Identify which cell holds the provided text, then report its [X, Y] central coordinate. 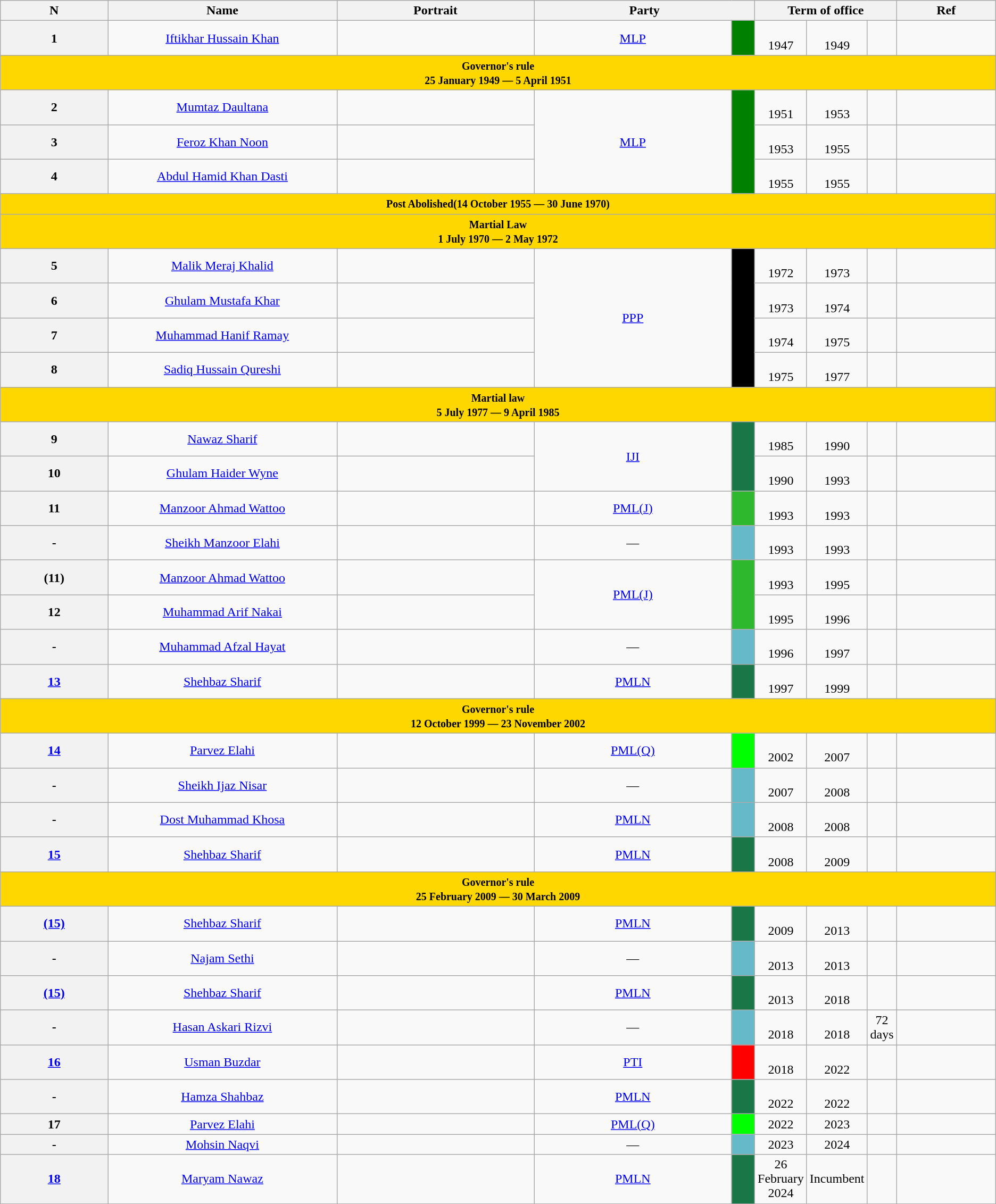
Najam Sethi [222, 958]
7 [54, 335]
Sadiq Hussain Qureshi [222, 369]
Party [645, 11]
Name [222, 11]
PTI [633, 1062]
Ref [946, 11]
15 [54, 854]
12 [54, 612]
Muhammad Hanif Ramay [222, 335]
3 [54, 142]
Post Abolished(14 October 1955 — 30 June 1970) [498, 204]
Nawaz Sharif [222, 439]
26 February 2024 [781, 1179]
Mumtaz Daultana [222, 107]
Dost Muhammad Khosa [222, 819]
1947 [781, 38]
Martial law5 July 1977 — 9 April 1985 [498, 404]
1972 [781, 266]
1 [54, 38]
1949 [837, 38]
17 [54, 1124]
Governor's rule25 February 2009 — 30 March 2009 [498, 889]
Governor's rule12 October 1999 — 23 November 2002 [498, 716]
9 [54, 439]
10 [54, 474]
Martial Law1 July 1970 — 2 May 1972 [498, 231]
4 [54, 177]
Muhammad Afzal Hayat [222, 647]
1999 [837, 681]
5 [54, 266]
Malik Meraj Khalid [222, 266]
1977 [837, 369]
Portrait [435, 11]
14 [54, 750]
Term of office [826, 11]
Abdul Hamid Khan Dasti [222, 177]
Mohsin Naqvi [222, 1144]
11 [54, 509]
Hasan Askari Rizvi [222, 1028]
16 [54, 1062]
PPP [633, 318]
2 [54, 107]
Ghulam Haider Wyne [222, 474]
Hamza Shahbaz [222, 1097]
72 days [882, 1028]
(11) [54, 578]
8 [54, 369]
2002 [781, 750]
Maryam Nawaz [222, 1179]
Sheikh Manzoor Elahi [222, 543]
Ghulam Mustafa Khar [222, 300]
13 [54, 681]
Governor's rule25 January 1949 — 5 April 1951 [498, 72]
Feroz Khan Noon [222, 142]
1985 [781, 439]
Muhammad Arif Nakai [222, 612]
2024 [837, 1144]
Incumbent [837, 1179]
1951 [781, 107]
IJI [633, 456]
Iftikhar Hussain Khan [222, 38]
18 [54, 1179]
N [54, 11]
Sheikh Ijaz Nisar [222, 785]
Usman Buzdar [222, 1062]
6 [54, 300]
